Determine the [x, y] coordinate at the center of the cell enclosing the given text.  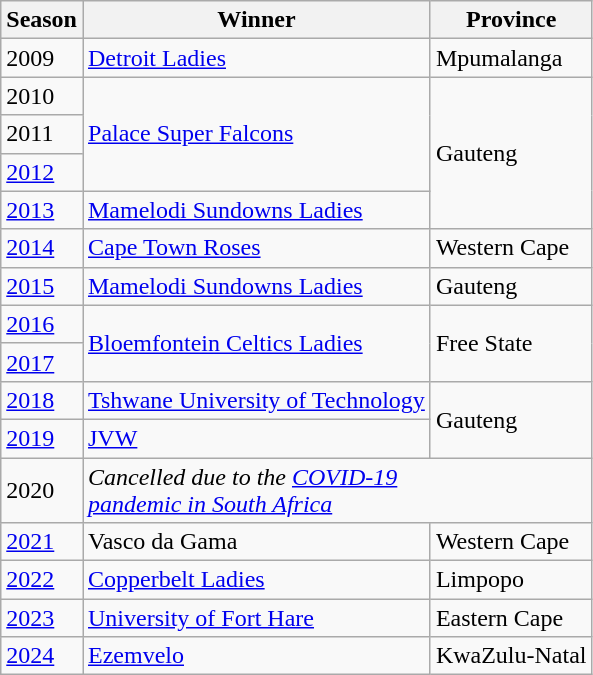
Ezemvelo [256, 656]
2012 [42, 172]
Detroit Ladies [256, 58]
Tshwane University of Technology [256, 400]
2014 [42, 248]
2023 [42, 618]
2022 [42, 580]
2010 [42, 96]
Palace Super Falcons [256, 134]
2011 [42, 134]
University of Fort Hare [256, 618]
Vasco da Gama [256, 542]
Winner [256, 20]
Bloemfontein Celtics Ladies [256, 343]
Cape Town Roses [256, 248]
JVW [256, 438]
2018 [42, 400]
2015 [42, 286]
Copperbelt Ladies [256, 580]
Eastern Cape [511, 618]
Season [42, 20]
Limpopo [511, 580]
2016 [42, 324]
2017 [42, 362]
2020 [42, 490]
2024 [42, 656]
2013 [42, 210]
2021 [42, 542]
Mpumalanga [511, 58]
2009 [42, 58]
Free State [511, 343]
Province [511, 20]
KwaZulu-Natal [511, 656]
2019 [42, 438]
Cancelled due to the COVID-19pandemic in South Africa [337, 490]
